Find where the given text appears and provide that cell's center as (x, y) coordinate. 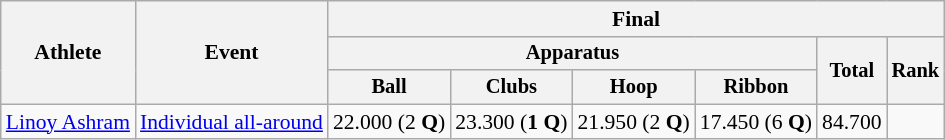
Final (636, 19)
Individual all-around (232, 122)
Rank (916, 70)
22.000 (2 Q) (389, 122)
84.700 (852, 122)
Athlete (68, 52)
Event (232, 52)
Clubs (511, 87)
17.450 (6 Q) (756, 122)
Ribbon (756, 87)
Total (852, 70)
Ball (389, 87)
Hoop (634, 87)
23.300 (1 Q) (511, 122)
Apparatus (572, 54)
Linoy Ashram (68, 122)
21.950 (2 Q) (634, 122)
